Detect which cell encompasses the target text, then output its (X, Y) center coordinate. 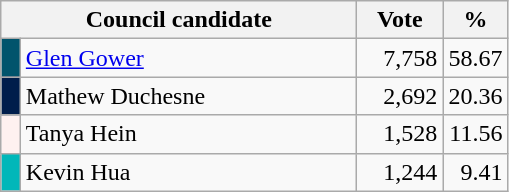
2,692 (400, 96)
% (476, 20)
Glen Gower (188, 58)
1,244 (400, 172)
Council candidate (179, 20)
7,758 (400, 58)
20.36 (476, 96)
Mathew Duchesne (188, 96)
Kevin Hua (188, 172)
1,528 (400, 134)
9.41 (476, 172)
Tanya Hein (188, 134)
Vote (400, 20)
11.56 (476, 134)
58.67 (476, 58)
